Scan for the cell matching the given text and deliver its [X, Y] coordinate at center. 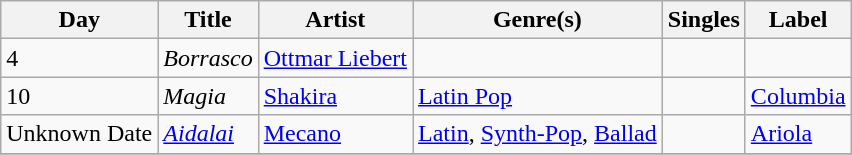
Latin, Synth-Pop, Ballad [538, 134]
Borrasco [208, 58]
Mecano [335, 134]
10 [80, 96]
Singles [704, 20]
Latin Pop [538, 96]
Columbia [798, 96]
Day [80, 20]
Artist [335, 20]
Ariola [798, 134]
Label [798, 20]
Title [208, 20]
Ottmar Liebert [335, 58]
Unknown Date [80, 134]
Shakira [335, 96]
4 [80, 58]
Genre(s) [538, 20]
Magia [208, 96]
Aidalai [208, 134]
